Return [x, y] of the center of cell containing provided text 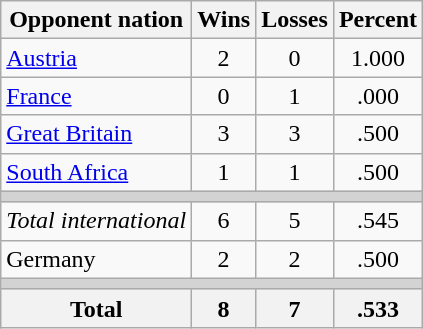
5 [295, 221]
Austria [96, 58]
.533 [378, 308]
1.000 [378, 58]
Opponent nation [96, 20]
6 [224, 221]
France [96, 96]
.000 [378, 96]
Percent [378, 20]
Great Britain [96, 134]
8 [224, 308]
South Africa [96, 172]
Wins [224, 20]
Losses [295, 20]
.545 [378, 221]
Germany [96, 259]
Total international [96, 221]
7 [295, 308]
Total [96, 308]
